Identify which cell holds the provided text, then report its (x, y) central coordinate. 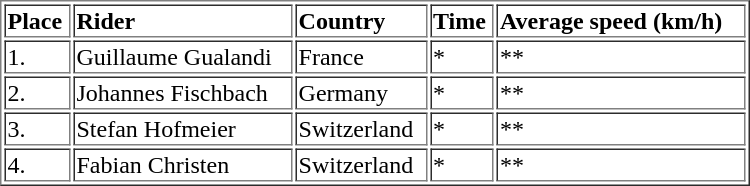
France (362, 56)
1. (37, 56)
Guillaume Gualandi (184, 56)
3. (37, 128)
4. (37, 164)
Rider (184, 20)
Johannes Fischbach (184, 92)
Place (37, 20)
Stefan Hofmeier (184, 128)
Country (362, 20)
Time (462, 20)
2. (37, 92)
Fabian Christen (184, 164)
Average speed (km/h) (621, 20)
Germany (362, 92)
